Capture the cell that displays the provided text and extract its [X, Y] central coordinate. 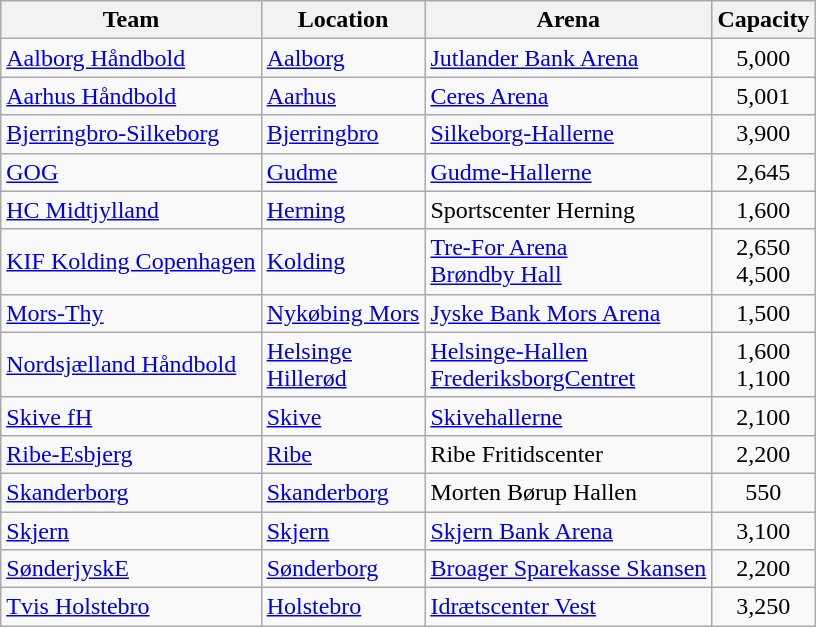
Skive fH [131, 416]
2,100 [764, 416]
KIF Kolding Copenhagen [131, 262]
Gudme [343, 172]
1,6001,100 [764, 364]
Helsinge-HallenFrederiksborgCentret [568, 364]
Sønderborg [343, 569]
GOG [131, 172]
Arena [568, 20]
Silkeborg-Hallerne [568, 134]
550 [764, 492]
2,645 [764, 172]
Morten Børup Hallen [568, 492]
Team [131, 20]
Holstebro [343, 607]
Aarhus [343, 96]
Skivehallerne [568, 416]
Gudme-Hallerne [568, 172]
Tre-For ArenaBrøndby Hall [568, 262]
2,6504,500 [764, 262]
Ribe [343, 454]
3,900 [764, 134]
Bjerringbro-Silkeborg [131, 134]
Jutlander Bank Arena [568, 58]
Sportscenter Herning [568, 210]
Tvis Holstebro [131, 607]
1,500 [764, 313]
Ribe-Esbjerg [131, 454]
Capacity [764, 20]
Ribe Fritidscenter [568, 454]
Location [343, 20]
HC Midtjylland [131, 210]
5,001 [764, 96]
Nordsjælland Håndbold [131, 364]
3,100 [764, 531]
SønderjyskE [131, 569]
Kolding [343, 262]
Skive [343, 416]
Skjern Bank Arena [568, 531]
Mors-Thy [131, 313]
Nykøbing Mors [343, 313]
Idrætscenter Vest [568, 607]
HelsingeHillerød [343, 364]
Broager Sparekasse Skansen [568, 569]
Bjerringbro [343, 134]
5,000 [764, 58]
Ceres Arena [568, 96]
Aalborg Håndbold [131, 58]
1,600 [764, 210]
Herning [343, 210]
Aalborg [343, 58]
Aarhus Håndbold [131, 96]
Jyske Bank Mors Arena [568, 313]
3,250 [764, 607]
